Determine the (x, y) coordinate at the center of the cell enclosing the given text.  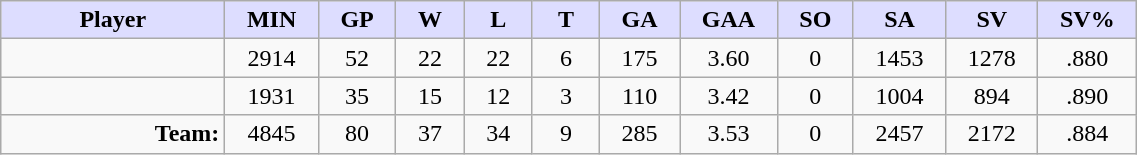
3.53 (729, 134)
SA (899, 20)
15 (430, 96)
Player (113, 20)
52 (357, 58)
SO (815, 20)
.890 (1088, 96)
3 (566, 96)
3.42 (729, 96)
1453 (899, 58)
.884 (1088, 134)
2172 (992, 134)
Team: (113, 134)
3.60 (729, 58)
L (498, 20)
SV% (1088, 20)
2914 (272, 58)
.880 (1088, 58)
2457 (899, 134)
175 (640, 58)
12 (498, 96)
1278 (992, 58)
MIN (272, 20)
1004 (899, 96)
6 (566, 58)
80 (357, 134)
35 (357, 96)
1931 (272, 96)
894 (992, 96)
285 (640, 134)
W (430, 20)
4845 (272, 134)
T (566, 20)
110 (640, 96)
GP (357, 20)
9 (566, 134)
37 (430, 134)
SV (992, 20)
GAA (729, 20)
GA (640, 20)
34 (498, 134)
